For the text-containing cell, return its midpoint in [X, Y] coordinate format. 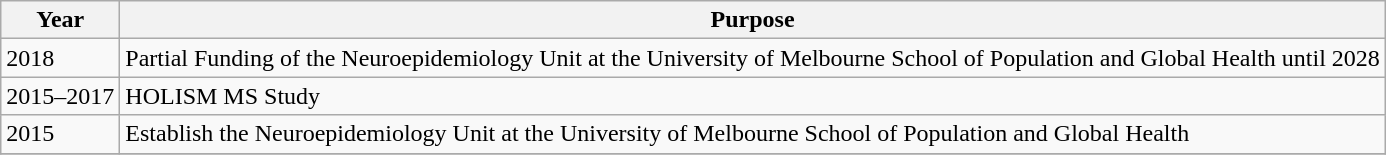
Partial Funding of the Neuroepidemiology Unit at the University of Melbourne School of Population and Global Health until 2028 [753, 58]
Year [60, 20]
HOLISM MS Study [753, 96]
Establish the Neuroepidemiology Unit at the University of Melbourne School of Population and Global Health [753, 134]
2015 [60, 134]
Purpose [753, 20]
2015–2017 [60, 96]
2018 [60, 58]
